Capture the cell that displays the provided text and extract its [x, y] central coordinate. 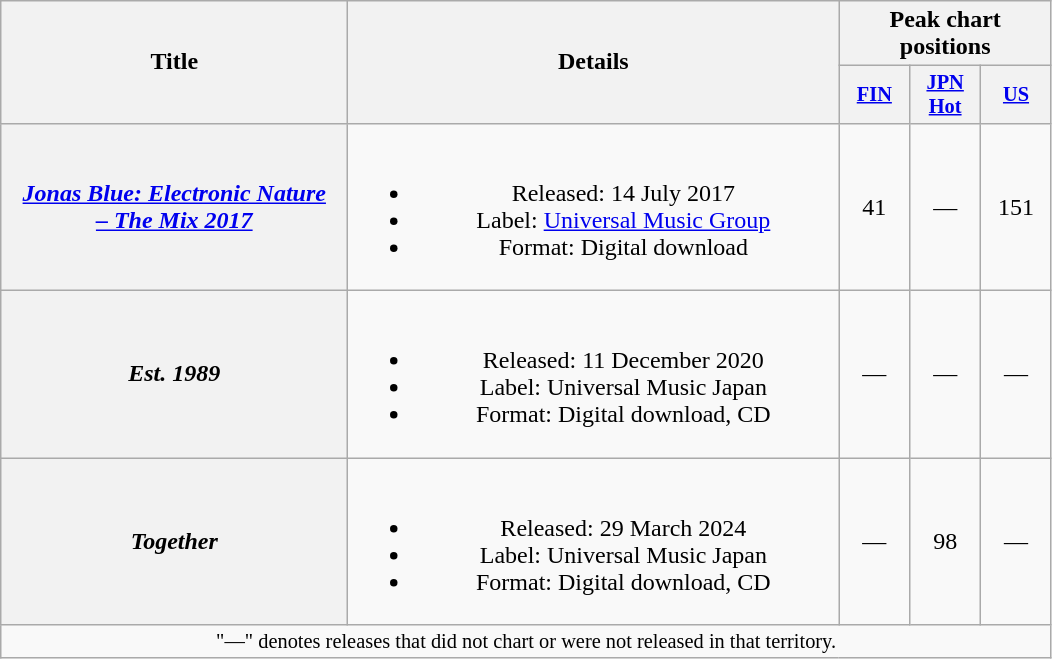
98 [946, 542]
Est. 1989 [174, 374]
Released: 29 March 2024Label: Universal Music JapanFormat: Digital download, CD [594, 542]
Jonas Blue: Electronic Nature– The Mix 2017 [174, 206]
FIN [874, 95]
Details [594, 62]
"—" denotes releases that did not chart or were not released in that territory. [526, 642]
Released: 11 December 2020Label: Universal Music JapanFormat: Digital download, CD [594, 374]
41 [874, 206]
JPNHot [946, 95]
Together [174, 542]
US [1016, 95]
Peak chart positions [946, 34]
151 [1016, 206]
Title [174, 62]
Released: 14 July 2017Label: Universal Music GroupFormat: Digital download [594, 206]
